Scan for the cell matching the given text and deliver its (X, Y) coordinate at center. 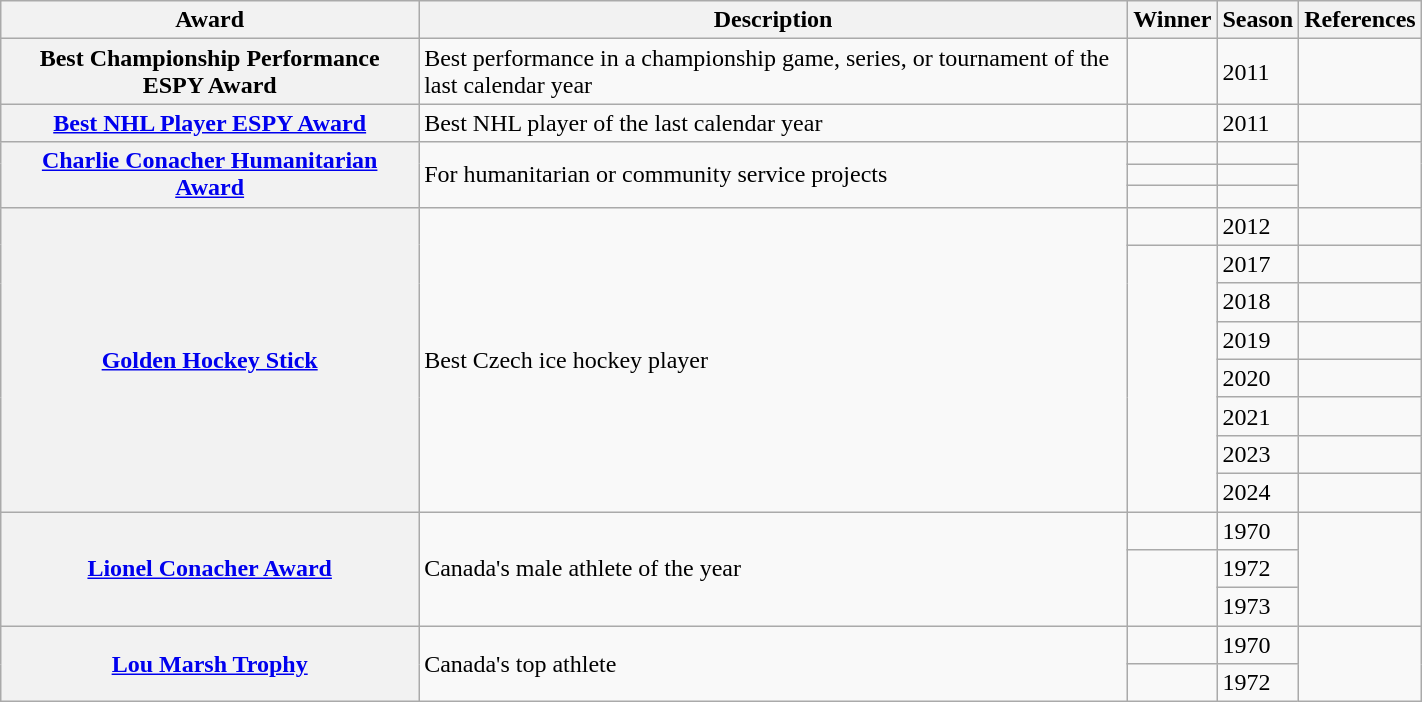
Lionel Conacher Award (210, 569)
Best NHL Player ESPY Award (210, 123)
2021 (1258, 416)
1973 (1258, 607)
2018 (1258, 302)
Best performance in a championship game, series, or tournament of the last calendar year (774, 72)
Canada's male athlete of the year (774, 569)
Best Czech ice hockey player (774, 359)
Canada's top athlete (774, 664)
Award (210, 20)
Golden Hockey Stick (210, 359)
Best NHL player of the last calendar year (774, 123)
2023 (1258, 454)
Charlie Conacher Humanitarian Award (210, 174)
Best Championship Performance ESPY Award (210, 72)
Winner (1172, 20)
2020 (1258, 378)
Lou Marsh Trophy (210, 664)
2019 (1258, 340)
Description (774, 20)
2024 (1258, 492)
Season (1258, 20)
2017 (1258, 264)
References (1360, 20)
2012 (1258, 226)
For humanitarian or community service projects (774, 174)
